Pinpoint the cell where the given text exists, returning its [x, y] midpoint coordinate. 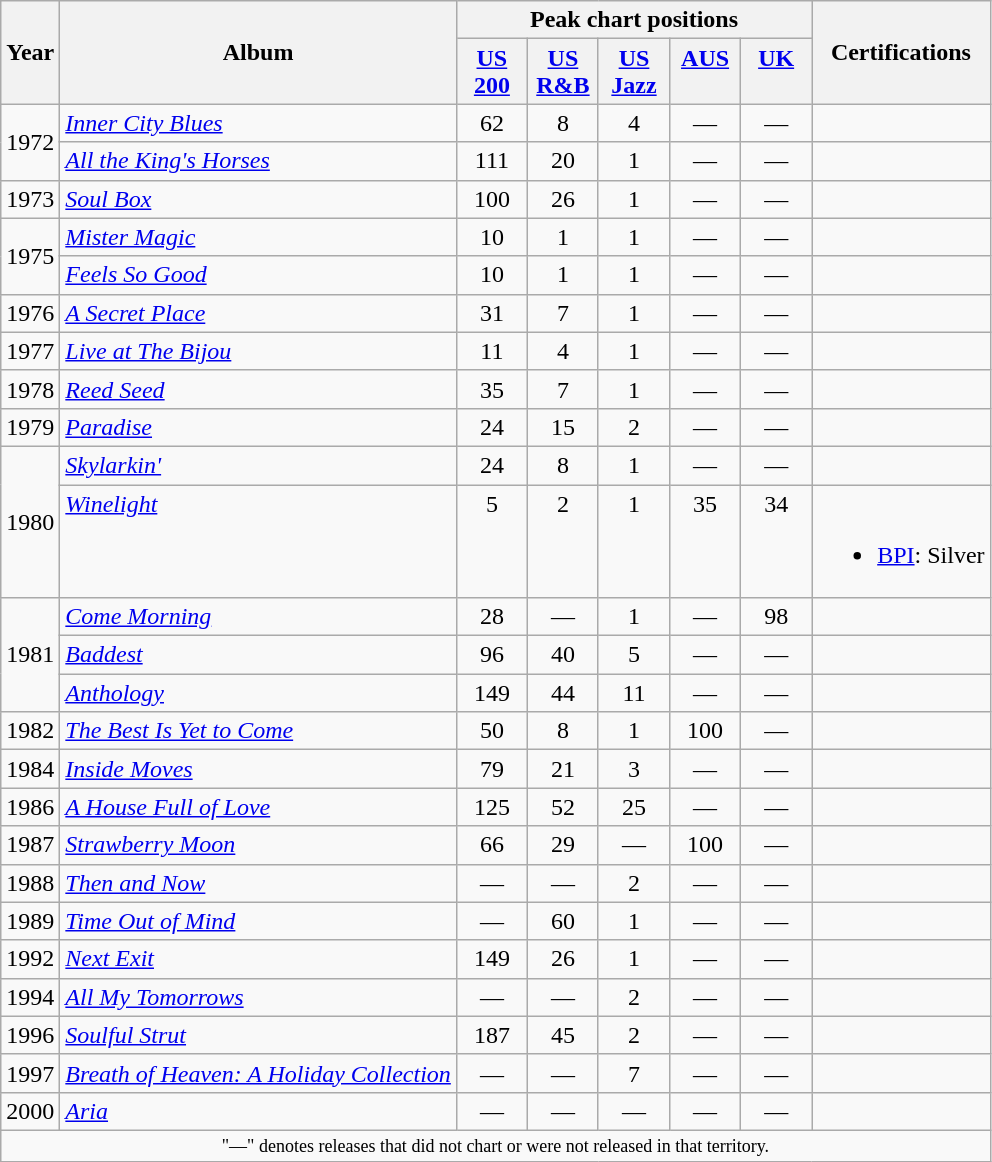
1973 [30, 199]
31 [492, 313]
Then and Now [258, 883]
1988 [30, 883]
1975 [30, 256]
Next Exit [258, 959]
Album [258, 52]
Winelight [258, 540]
Soul Box [258, 199]
Strawberry Moon [258, 845]
A Secret Place [258, 313]
1978 [30, 389]
1989 [30, 921]
1996 [30, 1035]
1992 [30, 959]
Time Out of Mind [258, 921]
All the King's Horses [258, 161]
20 [562, 161]
UK [776, 72]
Anthology [258, 693]
All My Tomorrows [258, 997]
US R&B [562, 72]
1977 [30, 351]
40 [562, 655]
1972 [30, 142]
15 [562, 427]
1981 [30, 655]
Year [30, 52]
Breath of Heaven: A Holiday Collection [258, 1073]
1982 [30, 731]
25 [634, 807]
Inner City Blues [258, 123]
125 [492, 807]
Inside Moves [258, 769]
US Jazz [634, 72]
1987 [30, 845]
96 [492, 655]
45 [562, 1035]
Feels So Good [258, 275]
1986 [30, 807]
Paradise [258, 427]
1994 [30, 997]
111 [492, 161]
50 [492, 731]
AUS [706, 72]
66 [492, 845]
BPI: Silver [901, 540]
Mister Magic [258, 237]
Come Morning [258, 617]
3 [634, 769]
Reed Seed [258, 389]
1979 [30, 427]
60 [562, 921]
"—" denotes releases that did not chart or were not released in that territory. [496, 1146]
79 [492, 769]
187 [492, 1035]
Peak chart positions [634, 20]
29 [562, 845]
28 [492, 617]
Certifications [901, 52]
Soulful Strut [258, 1035]
1980 [30, 522]
44 [562, 693]
98 [776, 617]
34 [776, 540]
1997 [30, 1073]
62 [492, 123]
21 [562, 769]
Live at The Bijou [258, 351]
Aria [258, 1111]
1984 [30, 769]
The Best Is Yet to Come [258, 731]
1976 [30, 313]
52 [562, 807]
Skylarkin' [258, 465]
A House Full of Love [258, 807]
US 200 [492, 72]
2000 [30, 1111]
Baddest [258, 655]
